Output the [x, y] coordinate of the center of the cell containing the given text.  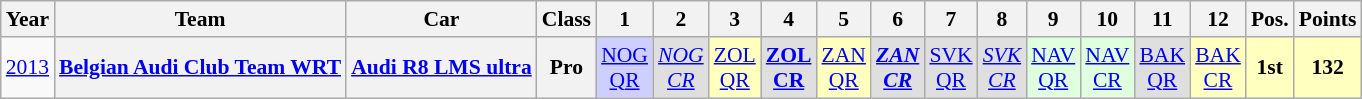
ZANCR [898, 68]
NAVCR [1107, 68]
Class [566, 19]
2013 [28, 68]
12 [1218, 19]
Pos. [1270, 19]
Points [1328, 19]
1 [624, 19]
5 [844, 19]
SVKQR [950, 68]
7 [950, 19]
NOGCR [681, 68]
Audi R8 LMS ultra [442, 68]
SVKCR [1002, 68]
Car [442, 19]
ZOLQR [735, 68]
BAKQR [1162, 68]
6 [898, 19]
BAKCR [1218, 68]
10 [1107, 19]
2 [681, 19]
NOGQR [624, 68]
9 [1053, 19]
ZOLCR [789, 68]
NAVQR [1053, 68]
8 [1002, 19]
ZANQR [844, 68]
132 [1328, 68]
Belgian Audi Club Team WRT [200, 68]
3 [735, 19]
Team [200, 19]
1st [1270, 68]
Pro [566, 68]
4 [789, 19]
Year [28, 19]
11 [1162, 19]
